Provide the (x, y) coordinate of the cell's center where the given text is located.  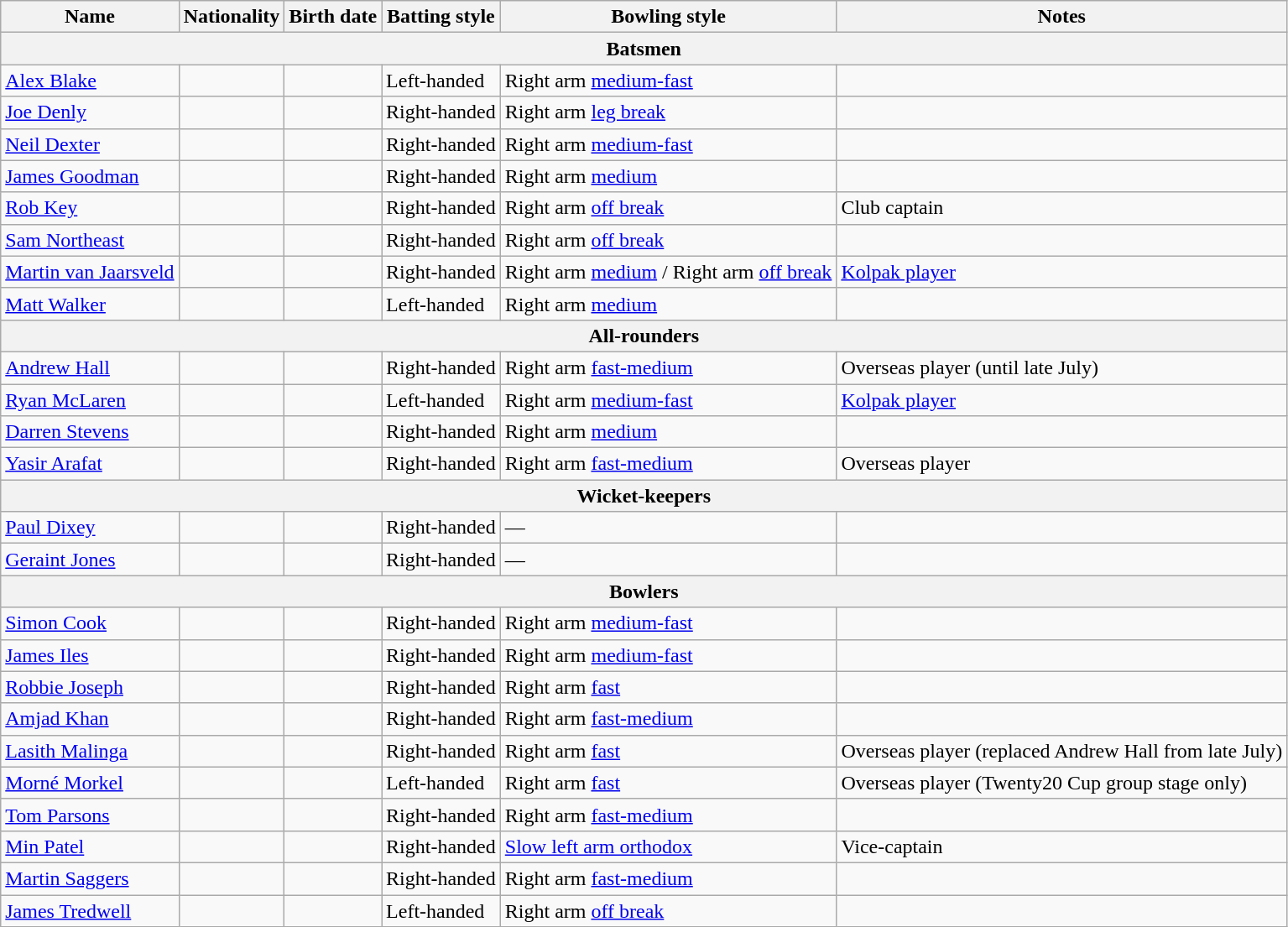
Tom Parsons (90, 815)
Simon Cook (90, 623)
Alex Blake (90, 81)
Geraint Jones (90, 560)
Amjad Khan (90, 719)
Notes (1062, 17)
Ryan McLaren (90, 400)
Darren Stevens (90, 432)
Martin van Jaarsveld (90, 272)
Paul Dixey (90, 528)
Matt Walker (90, 304)
Club captain (1062, 208)
Joe Denly (90, 112)
All-rounders (644, 336)
Batting style (441, 17)
Vice-captain (1062, 846)
Slow left arm orthodox (668, 846)
Name (90, 17)
Morné Morkel (90, 783)
Overseas player (until late July) (1062, 367)
Right arm medium / Right arm off break (668, 272)
James Goodman (90, 176)
Batsmen (644, 49)
Nationality (232, 17)
Sam Northeast (90, 240)
Robbie Joseph (90, 687)
Overseas player (Twenty20 Cup group stage only) (1062, 783)
Min Patel (90, 846)
Birth date (333, 17)
Right arm leg break (668, 112)
James Tredwell (90, 910)
Bowling style (668, 17)
Yasir Arafat (90, 464)
Wicket-keepers (644, 496)
Overseas player (1062, 464)
Rob Key (90, 208)
Bowlers (644, 591)
Andrew Hall (90, 367)
Martin Saggers (90, 878)
James Iles (90, 655)
Overseas player (replaced Andrew Hall from late July) (1062, 751)
Lasith Malinga (90, 751)
Neil Dexter (90, 144)
